Return [X, Y] of the center of cell containing provided text 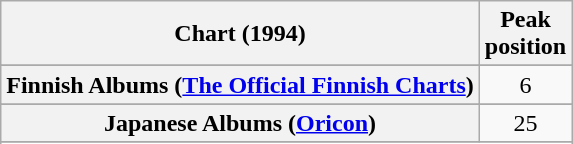
Finnish Albums (The Official Finnish Charts) [240, 85]
Peakposition [525, 34]
25 [525, 123]
Chart (1994) [240, 34]
6 [525, 85]
Japanese Albums (Oricon) [240, 123]
